Scan for the cell matching the given text and deliver its [x, y] coordinate at center. 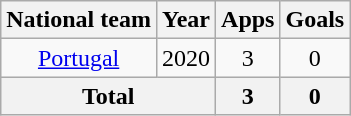
Portugal [79, 58]
2020 [186, 58]
Apps [248, 20]
Total [108, 96]
Goals [315, 20]
National team [79, 20]
Year [186, 20]
